From the cell containing the given text, extract its center point as [x, y] coordinate. 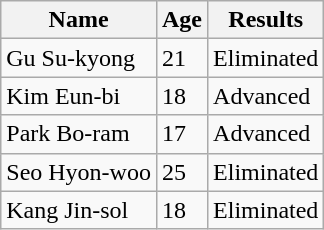
Results [266, 20]
Kang Jin-sol [79, 210]
Gu Su-kyong [79, 58]
Age [182, 20]
Name [79, 20]
17 [182, 134]
Seo Hyon-woo [79, 172]
21 [182, 58]
Park Bo-ram [79, 134]
25 [182, 172]
Kim Eun-bi [79, 96]
